Identify which cell holds the provided text, then report its [X, Y] central coordinate. 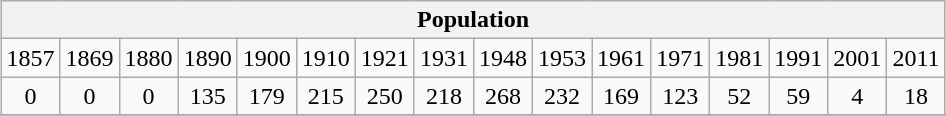
1890 [208, 58]
2011 [916, 58]
52 [740, 96]
59 [798, 96]
1921 [384, 58]
1948 [502, 58]
1991 [798, 58]
1910 [326, 58]
169 [622, 96]
1880 [148, 58]
215 [326, 96]
218 [444, 96]
1900 [266, 58]
1961 [622, 58]
1869 [90, 58]
4 [858, 96]
Population [473, 20]
1931 [444, 58]
1971 [680, 58]
1857 [30, 58]
1953 [562, 58]
123 [680, 96]
18 [916, 96]
179 [266, 96]
250 [384, 96]
1981 [740, 58]
232 [562, 96]
135 [208, 96]
268 [502, 96]
2001 [858, 58]
